Scan for the cell matching the given text and deliver its (x, y) coordinate at center. 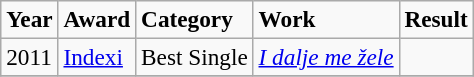
I dalje me žele (326, 57)
Best Single (194, 57)
Indexi (97, 57)
Category (194, 19)
2011 (30, 57)
Result (436, 19)
Award (97, 19)
Year (30, 19)
Work (326, 19)
